Capture the cell that displays the provided text and extract its [x, y] central coordinate. 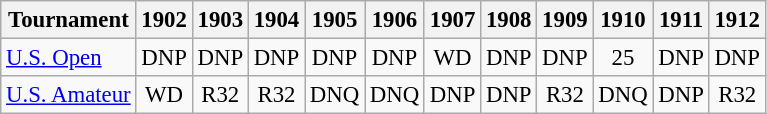
1902 [164, 20]
1908 [509, 20]
1906 [394, 20]
1911 [681, 20]
1904 [276, 20]
U.S. Open [68, 58]
1903 [220, 20]
1912 [737, 20]
U.S. Amateur [68, 95]
1907 [452, 20]
25 [623, 58]
1909 [565, 20]
1905 [335, 20]
1910 [623, 20]
Tournament [68, 20]
